Determine the (x, y) coordinate at the center of the cell enclosing the given text.  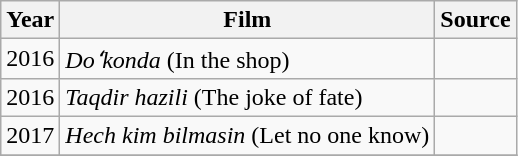
Year (30, 20)
2017 (30, 135)
Hech kim bilmasin (Let no one know) (248, 135)
Taqdir hazili (The joke of fate) (248, 97)
Source (476, 20)
Doʻkonda (In the shop) (248, 59)
Film (248, 20)
